Return [X, Y] of the center of cell containing provided text 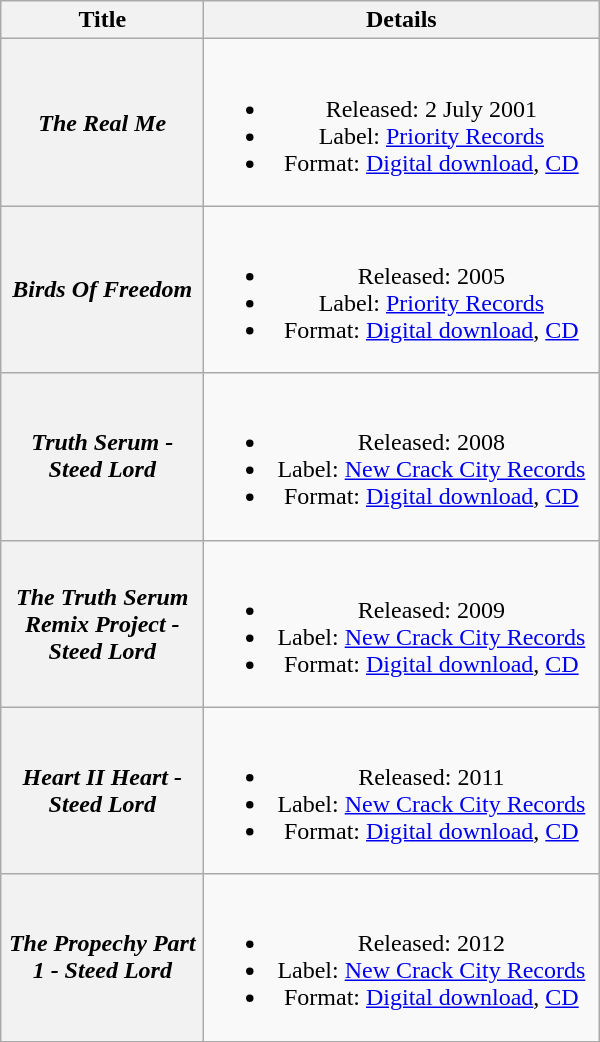
Released: 2012Label: New Crack City RecordsFormat: Digital download, CD [402, 958]
The Truth Serum Remix Project - Steed Lord [102, 624]
Released: 2008Label: New Crack City RecordsFormat: Digital download, CD [402, 456]
Released: 2 July 2001Label: Priority RecordsFormat: Digital download, CD [402, 122]
Details [402, 20]
Heart II Heart - Steed Lord [102, 790]
Released: 2011Label: New Crack City RecordsFormat: Digital download, CD [402, 790]
The Propechy Part 1 - Steed Lord [102, 958]
Truth Serum - Steed Lord [102, 456]
The Real Me [102, 122]
Released: 2005Label: Priority RecordsFormat: Digital download, CD [402, 290]
Birds Of Freedom [102, 290]
Released: 2009Label: New Crack City RecordsFormat: Digital download, CD [402, 624]
Title [102, 20]
